Find where the given text appears and provide that cell's center as [x, y] coordinate. 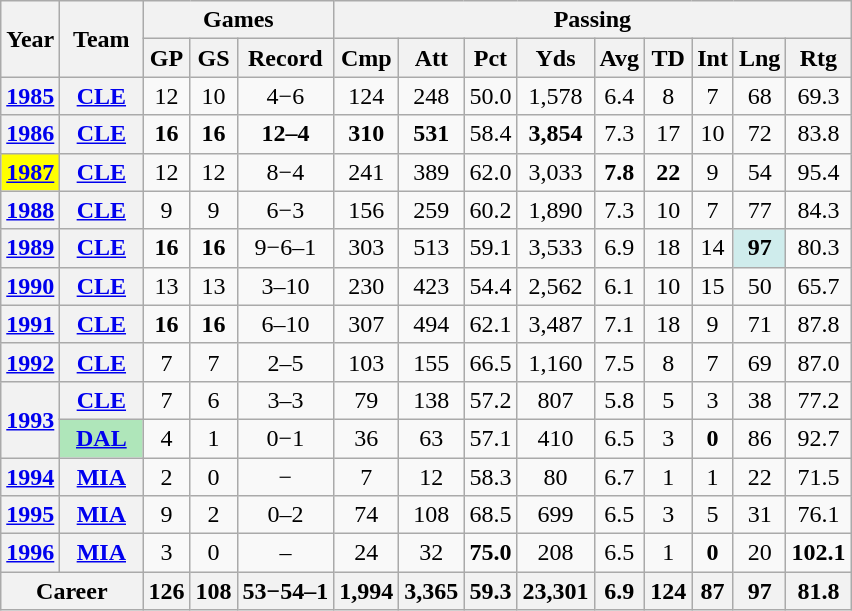
248 [432, 96]
Int [713, 58]
71.5 [818, 477]
77 [759, 210]
230 [366, 286]
31 [759, 515]
36 [366, 438]
Record [286, 58]
Yds [556, 58]
GS [214, 58]
14 [713, 248]
80 [556, 477]
3,533 [556, 248]
71 [759, 324]
81.8 [818, 591]
1,890 [556, 210]
DAL [102, 438]
80.3 [818, 248]
6.4 [620, 96]
7.1 [620, 324]
1,160 [556, 362]
− [286, 477]
15 [713, 286]
GP [166, 58]
92.7 [818, 438]
57.1 [490, 438]
7.8 [620, 172]
9−6–1 [286, 248]
531 [432, 134]
0−1 [286, 438]
57.2 [490, 400]
87.0 [818, 362]
Cmp [366, 58]
259 [432, 210]
494 [432, 324]
6.1 [620, 286]
TD [668, 58]
423 [432, 286]
4−6 [286, 96]
54.4 [490, 286]
87 [713, 591]
60.2 [490, 210]
75.0 [490, 553]
102.1 [818, 553]
1991 [30, 324]
59.3 [490, 591]
0–2 [286, 515]
1,994 [366, 591]
513 [432, 248]
1995 [30, 515]
68 [759, 96]
32 [432, 553]
2,562 [556, 286]
3,365 [432, 591]
Lng [759, 58]
50.0 [490, 96]
208 [556, 553]
1989 [30, 248]
3–10 [286, 286]
62.1 [490, 324]
3,854 [556, 134]
95.4 [818, 172]
87.8 [818, 324]
12–4 [286, 134]
69 [759, 362]
24 [366, 553]
76.1 [818, 515]
3,487 [556, 324]
310 [366, 134]
Pct [490, 58]
1988 [30, 210]
807 [556, 400]
66.5 [490, 362]
62.0 [490, 172]
50 [759, 286]
38 [759, 400]
1993 [30, 419]
8−4 [286, 172]
126 [166, 591]
1996 [30, 553]
65.7 [818, 286]
6.7 [620, 477]
Avg [620, 58]
Passing [592, 20]
155 [432, 362]
1990 [30, 286]
69.3 [818, 96]
103 [366, 362]
59.1 [490, 248]
1,578 [556, 96]
6 [214, 400]
6−3 [286, 210]
86 [759, 438]
699 [556, 515]
58.4 [490, 134]
156 [366, 210]
241 [366, 172]
1994 [30, 477]
Year [30, 39]
7.5 [620, 362]
54 [759, 172]
63 [432, 438]
77.2 [818, 400]
68.5 [490, 515]
307 [366, 324]
Career [72, 591]
79 [366, 400]
20 [759, 553]
17 [668, 134]
3–3 [286, 400]
Att [432, 58]
2–5 [286, 362]
74 [366, 515]
84.3 [818, 210]
1992 [30, 362]
1985 [30, 96]
– [286, 553]
303 [366, 248]
72 [759, 134]
5.8 [620, 400]
3,033 [556, 172]
6–10 [286, 324]
1987 [30, 172]
Rtg [818, 58]
Games [238, 20]
389 [432, 172]
53−54–1 [286, 591]
23,301 [556, 591]
1986 [30, 134]
138 [432, 400]
410 [556, 438]
4 [166, 438]
58.3 [490, 477]
Team [102, 39]
83.8 [818, 134]
